From the cell containing the given text, extract its center point as [X, Y] coordinate. 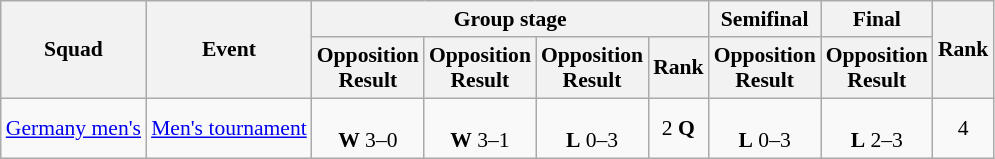
W 3–0 [368, 128]
4 [964, 128]
Semifinal [765, 19]
Final [877, 19]
L 2–3 [877, 128]
Squad [74, 50]
2 Q [678, 128]
Germany men's [74, 128]
Group stage [510, 19]
Event [229, 50]
W 3–1 [480, 128]
Men's tournament [229, 128]
